For the text-containing cell, return its midpoint in [x, y] coordinate format. 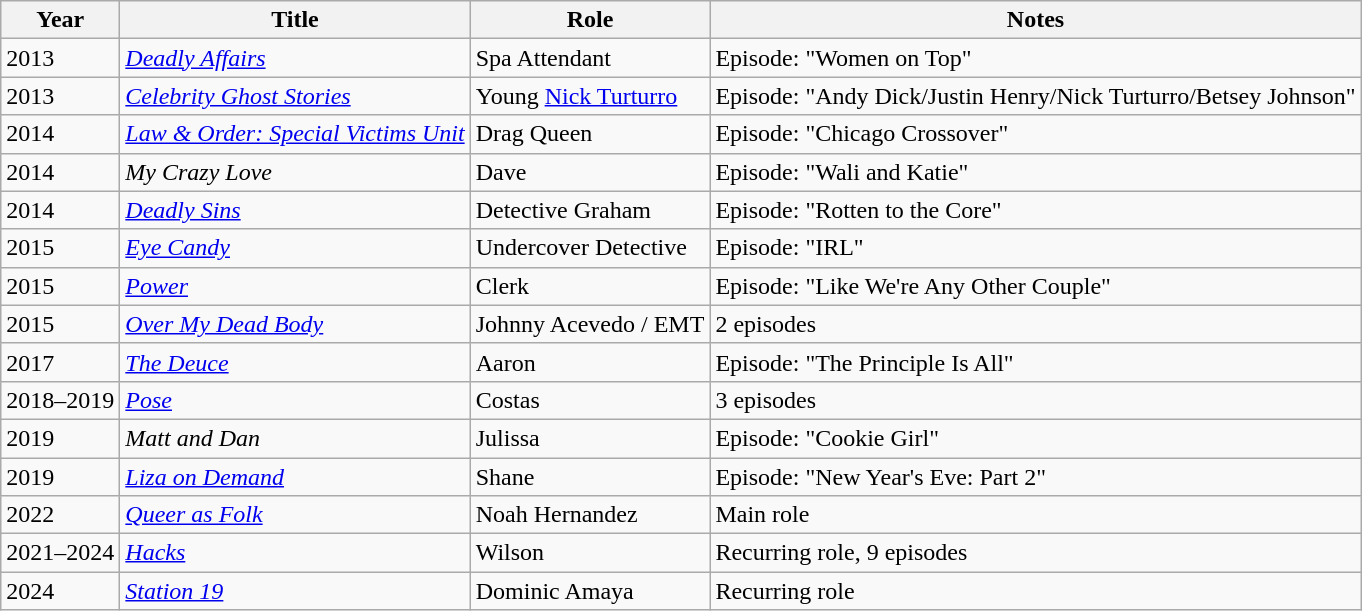
Shane [590, 477]
Queer as Folk [295, 515]
Aaron [590, 362]
Wilson [590, 553]
Episode: "New Year's Eve: Part 2" [1036, 477]
2024 [60, 591]
Matt and Dan [295, 438]
Over My Dead Body [295, 324]
Johnny Acevedo / EMT [590, 324]
Role [590, 20]
Episode: "The Principle Is All" [1036, 362]
My Crazy Love [295, 172]
3 episodes [1036, 400]
Dave [590, 172]
Spa Attendant [590, 58]
Undercover Detective [590, 248]
Deadly Sins [295, 210]
Episode: "Andy Dick/Justin Henry/Nick Turturro/Betsey Johnson" [1036, 96]
Episode: "Women on Top" [1036, 58]
Celebrity Ghost Stories [295, 96]
Clerk [590, 286]
Year [60, 20]
Drag Queen [590, 134]
Title [295, 20]
Noah Hernandez [590, 515]
Episode: "Wali and Katie" [1036, 172]
Young Nick Turturro [590, 96]
Episode: "Like We're Any Other Couple" [1036, 286]
Station 19 [295, 591]
2 episodes [1036, 324]
Episode: "IRL" [1036, 248]
Julissa [590, 438]
Episode: "Cookie Girl" [1036, 438]
2022 [60, 515]
2017 [60, 362]
Power [295, 286]
Detective Graham [590, 210]
Law & Order: Special Victims Unit [295, 134]
Liza on Demand [295, 477]
2018–2019 [60, 400]
Recurring role [1036, 591]
Eye Candy [295, 248]
Episode: "Rotten to the Core" [1036, 210]
The Deuce [295, 362]
Deadly Affairs [295, 58]
Hacks [295, 553]
Pose [295, 400]
2021–2024 [60, 553]
Costas [590, 400]
Dominic Amaya [590, 591]
Notes [1036, 20]
Episode: "Chicago Crossover" [1036, 134]
Recurring role, 9 episodes [1036, 553]
Main role [1036, 515]
